Output the [x, y] coordinate of the center of the cell containing the given text.  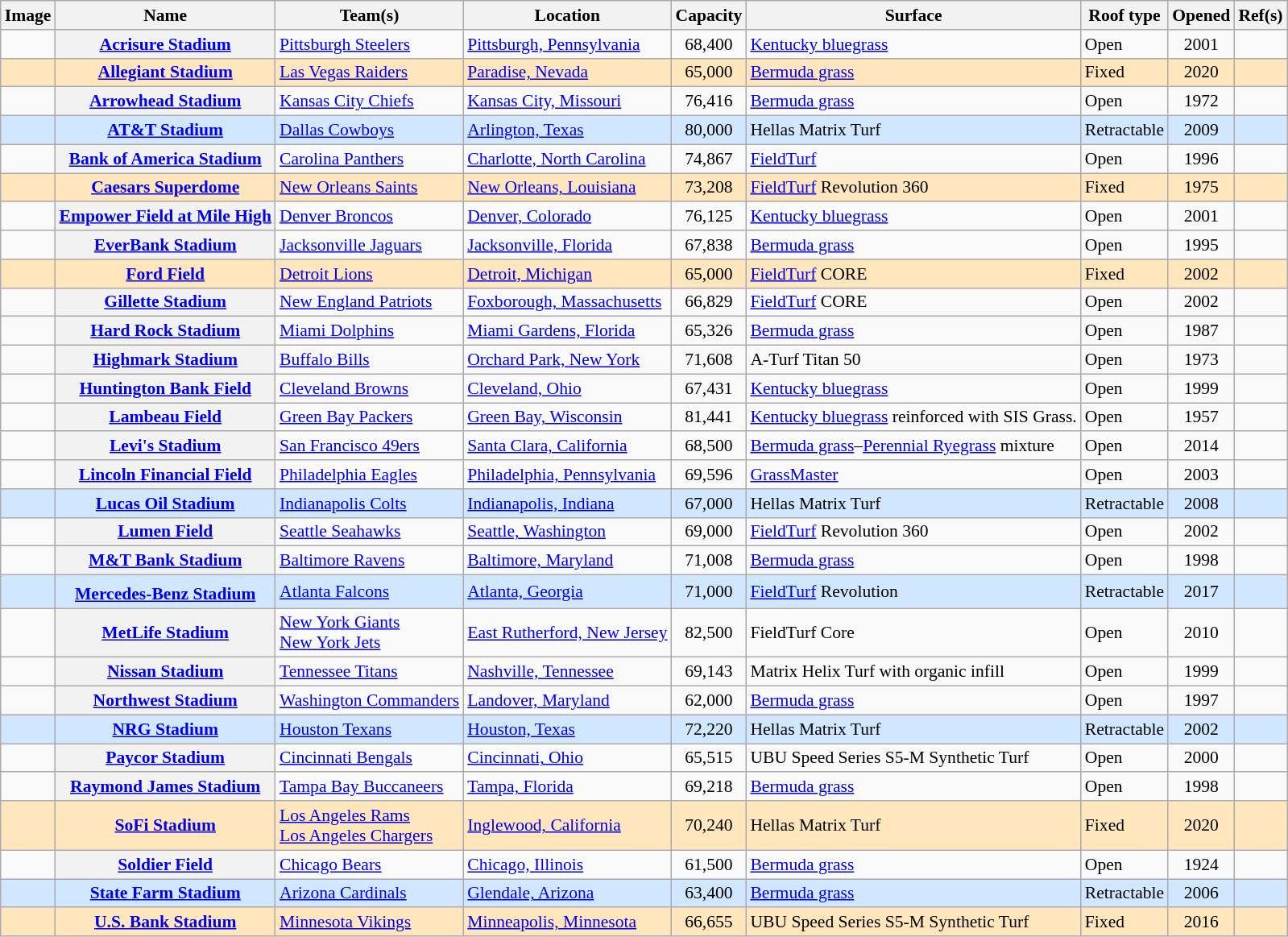
1995 [1201, 245]
1987 [1201, 331]
1973 [1201, 360]
2003 [1201, 475]
U.S. Bank Stadium [165, 922]
Empower Field at Mile High [165, 217]
Los Angeles RamsLos Angeles Chargers [369, 825]
Santa Clara, California [567, 446]
Levi's Stadium [165, 446]
1972 [1201, 102]
Chicago, Illinois [567, 864]
71,008 [709, 561]
Cincinnati, Ohio [567, 758]
East Rutherford, New Jersey [567, 633]
Indianapolis Colts [369, 504]
61,500 [709, 864]
Nissan Stadium [165, 672]
Highmark Stadium [165, 360]
FieldTurf [913, 159]
Glendale, Arizona [567, 893]
Atlanta, Georgia [567, 591]
Washington Commanders [369, 701]
Dallas Cowboys [369, 131]
76,125 [709, 217]
Ford Field [165, 274]
81,441 [709, 417]
65,515 [709, 758]
Orchard Park, New York [567, 360]
1975 [1201, 188]
Nashville, Tennessee [567, 672]
68,400 [709, 44]
2000 [1201, 758]
Landover, Maryland [567, 701]
Seattle Seahawks [369, 532]
Cleveland, Ohio [567, 388]
Houston, Texas [567, 729]
Acrisure Stadium [165, 44]
Chicago Bears [369, 864]
66,655 [709, 922]
NRG Stadium [165, 729]
Capacity [709, 15]
GrassMaster [913, 475]
Las Vegas Raiders [369, 73]
Detroit, Michigan [567, 274]
Bermuda grass–Perennial Ryegrass mixture [913, 446]
Green Bay Packers [369, 417]
Minnesota Vikings [369, 922]
Indianapolis, Indiana [567, 504]
Raymond James Stadium [165, 787]
Location [567, 15]
Buffalo Bills [369, 360]
Carolina Panthers [369, 159]
Name [165, 15]
Paradise, Nevada [567, 73]
Denver Broncos [369, 217]
Kentucky bluegrass reinforced with SIS Grass. [913, 417]
Miami Dolphins [369, 331]
63,400 [709, 893]
Huntington Bank Field [165, 388]
State Farm Stadium [165, 893]
80,000 [709, 131]
New York GiantsNew York Jets [369, 633]
Gillette Stadium [165, 302]
Arrowhead Stadium [165, 102]
FieldTurf Revolution [913, 591]
2009 [1201, 131]
Miami Gardens, Florida [567, 331]
Baltimore Ravens [369, 561]
Opened [1201, 15]
New Orleans Saints [369, 188]
71,000 [709, 591]
1924 [1201, 864]
SoFi Stadium [165, 825]
Hard Rock Stadium [165, 331]
71,608 [709, 360]
New England Patriots [369, 302]
2006 [1201, 893]
San Francisco 49ers [369, 446]
67,838 [709, 245]
EverBank Stadium [165, 245]
82,500 [709, 633]
69,596 [709, 475]
Arizona Cardinals [369, 893]
Cleveland Browns [369, 388]
Tampa Bay Buccaneers [369, 787]
67,431 [709, 388]
67,000 [709, 504]
69,218 [709, 787]
2008 [1201, 504]
Inglewood, California [567, 825]
Detroit Lions [369, 274]
Pittsburgh, Pennsylvania [567, 44]
Minneapolis, Minnesota [567, 922]
69,000 [709, 532]
Lincoln Financial Field [165, 475]
Northwest Stadium [165, 701]
Green Bay, Wisconsin [567, 417]
Tennessee Titans [369, 672]
Caesars Superdome [165, 188]
Roof type [1124, 15]
Image [28, 15]
Soldier Field [165, 864]
Cincinnati Bengals [369, 758]
Team(s) [369, 15]
1957 [1201, 417]
Bank of America Stadium [165, 159]
Arlington, Texas [567, 131]
Foxborough, Massachusetts [567, 302]
Surface [913, 15]
Jacksonville Jaguars [369, 245]
Houston Texans [369, 729]
Ref(s) [1260, 15]
Philadelphia, Pennsylvania [567, 475]
Lumen Field [165, 532]
Atlanta Falcons [369, 591]
Allegiant Stadium [165, 73]
2010 [1201, 633]
Tampa, Florida [567, 787]
62,000 [709, 701]
65,326 [709, 331]
2014 [1201, 446]
68,500 [709, 446]
Paycor Stadium [165, 758]
2017 [1201, 591]
69,143 [709, 672]
2016 [1201, 922]
Philadelphia Eagles [369, 475]
Denver, Colorado [567, 217]
73,208 [709, 188]
FieldTurf Core [913, 633]
74,867 [709, 159]
Mercedes-Benz Stadium [165, 591]
70,240 [709, 825]
Baltimore, Maryland [567, 561]
M&T Bank Stadium [165, 561]
1997 [1201, 701]
Kansas City Chiefs [369, 102]
72,220 [709, 729]
1996 [1201, 159]
A-Turf Titan 50 [913, 360]
Charlotte, North Carolina [567, 159]
AT&T Stadium [165, 131]
Kansas City, Missouri [567, 102]
Pittsburgh Steelers [369, 44]
Matrix Helix Turf with organic infill [913, 672]
Lucas Oil Stadium [165, 504]
Lambeau Field [165, 417]
Seattle, Washington [567, 532]
New Orleans, Louisiana [567, 188]
66,829 [709, 302]
MetLife Stadium [165, 633]
Jacksonville, Florida [567, 245]
76,416 [709, 102]
